For the text-containing cell, return its midpoint in [X, Y] coordinate format. 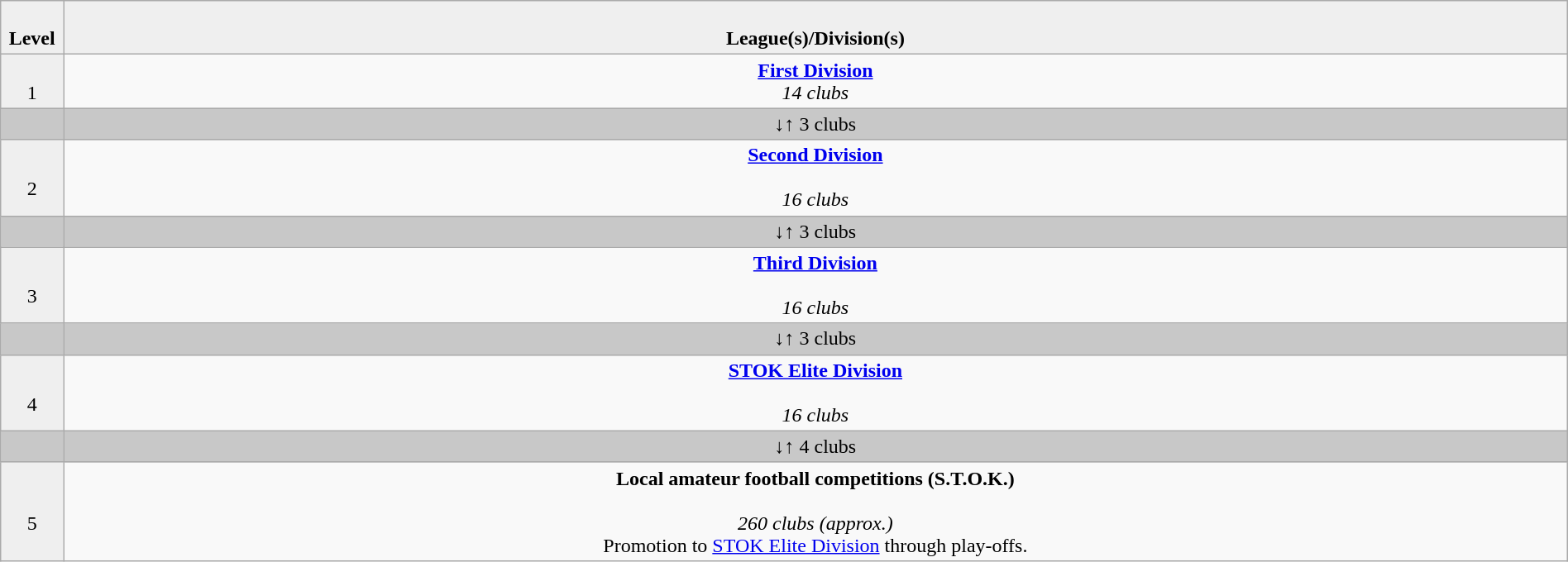
5 [32, 511]
2 [32, 178]
Level [32, 28]
Local amateur football competitions (S.T.O.K.)260 clubs (approx.) Promotion to STOK Elite Division through play-offs. [815, 511]
4 [32, 393]
League(s)/Division(s) [815, 28]
STOK Elite Division16 clubs [815, 393]
First Division14 clubs [815, 81]
3 [32, 285]
Third Division16 clubs [815, 285]
1 [32, 81]
↓↑ 4 clubs [815, 446]
Second Division16 clubs [815, 178]
